Locate the cell with the specified text and output its [x, y] center coordinate. 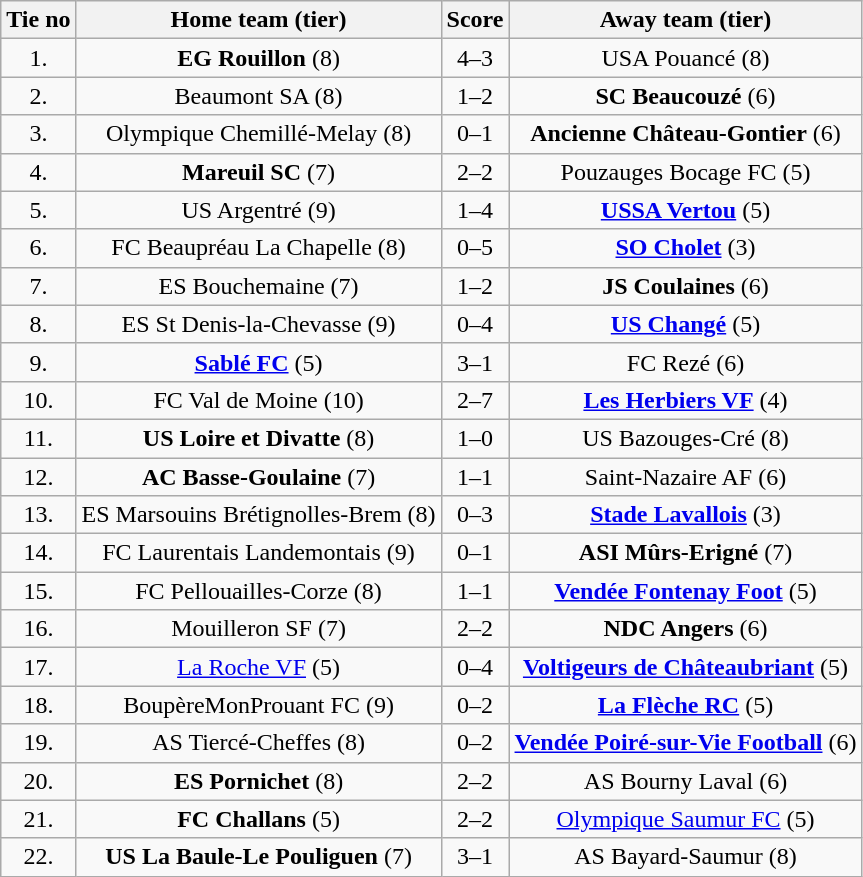
21. [38, 819]
Mareuil SC (7) [258, 172]
BoupèreMonProuant FC (9) [258, 705]
FC Beaupréau La Chapelle (8) [258, 248]
4–3 [475, 58]
FC Pellouailles-Corze (8) [258, 591]
8. [38, 324]
19. [38, 743]
16. [38, 629]
18. [38, 705]
1–0 [475, 438]
US Argentré (9) [258, 210]
Tie no [38, 20]
AC Basse-Goulaine (7) [258, 477]
9. [38, 362]
0–3 [475, 515]
FC Challans (5) [258, 819]
US La Baule-Le Pouliguen (7) [258, 857]
15. [38, 591]
AS Bayard-Saumur (8) [686, 857]
17. [38, 667]
Stade Lavallois (3) [686, 515]
2–7 [475, 400]
6. [38, 248]
EG Rouillon (8) [258, 58]
NDC Angers (6) [686, 629]
US Bazouges-Cré (8) [686, 438]
Les Herbiers VF (4) [686, 400]
Beaumont SA (8) [258, 96]
ES Bouchemaine (7) [258, 286]
Ancienne Château-Gontier (6) [686, 134]
ES St Denis-la-Chevasse (9) [258, 324]
Vendée Fontenay Foot (5) [686, 591]
7. [38, 286]
La Flèche RC (5) [686, 705]
12. [38, 477]
14. [38, 553]
Voltigeurs de Châteaubriant (5) [686, 667]
FC Rezé (6) [686, 362]
20. [38, 781]
10. [38, 400]
1. [38, 58]
AS Bourny Laval (6) [686, 781]
11. [38, 438]
2. [38, 96]
Saint-Nazaire AF (6) [686, 477]
5. [38, 210]
USSA Vertou (5) [686, 210]
Score [475, 20]
SC Beaucouzé (6) [686, 96]
ASI Mûrs-Erigné (7) [686, 553]
Mouilleron SF (7) [258, 629]
Away team (tier) [686, 20]
0–5 [475, 248]
Vendée Poiré-sur-Vie Football (6) [686, 743]
Olympique Chemillé-Melay (8) [258, 134]
AS Tiercé-Cheffes (8) [258, 743]
FC Val de Moine (10) [258, 400]
Pouzauges Bocage FC (5) [686, 172]
Olympique Saumur FC (5) [686, 819]
SO Cholet (3) [686, 248]
4. [38, 172]
ES Marsouins Brétignolles-Brem (8) [258, 515]
ES Pornichet (8) [258, 781]
JS Coulaines (6) [686, 286]
US Loire et Divatte (8) [258, 438]
FC Laurentais Landemontais (9) [258, 553]
USA Pouancé (8) [686, 58]
Sablé FC (5) [258, 362]
La Roche VF (5) [258, 667]
Home team (tier) [258, 20]
1–4 [475, 210]
22. [38, 857]
3. [38, 134]
13. [38, 515]
US Changé (5) [686, 324]
